Scan for the cell matching the given text and deliver its [X, Y] coordinate at center. 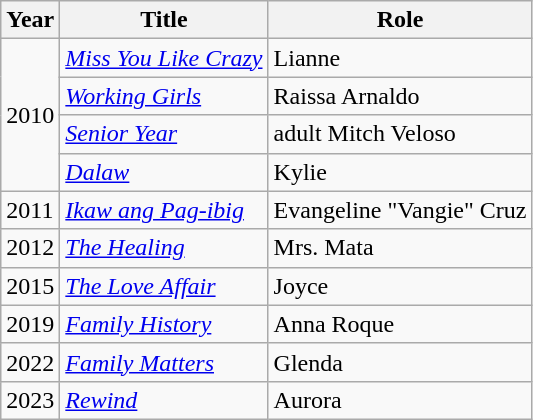
Working Girls [164, 96]
The Love Affair [164, 286]
2019 [30, 324]
Raissa Arnaldo [400, 96]
2010 [30, 115]
Family Matters [164, 362]
Evangeline "Vangie" Cruz [400, 210]
Role [400, 20]
2011 [30, 210]
Glenda [400, 362]
Aurora [400, 400]
Ikaw ang Pag-ibig [164, 210]
Title [164, 20]
Miss You Like Crazy [164, 58]
2012 [30, 248]
2023 [30, 400]
Lianne [400, 58]
Rewind [164, 400]
Dalaw [164, 172]
2015 [30, 286]
Family History [164, 324]
adult Mitch Veloso [400, 134]
Year [30, 20]
Kylie [400, 172]
The Healing [164, 248]
Joyce [400, 286]
Anna Roque [400, 324]
2022 [30, 362]
Mrs. Mata [400, 248]
Senior Year [164, 134]
